Provide the [X, Y] coordinate of the cell's center where the given text is located.  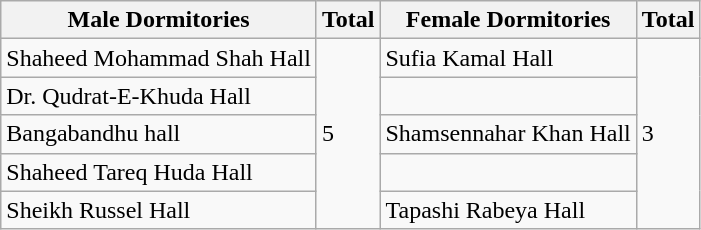
5 [348, 134]
Female Dormitories [508, 20]
3 [668, 134]
Dr. Qudrat-E-Khuda Hall [159, 96]
Shaheed Tareq Huda Hall [159, 172]
Shaheed Mohammad Shah Hall [159, 58]
Shamsennahar Khan Hall [508, 134]
Bangabandhu hall [159, 134]
Male Dormitories [159, 20]
Sheikh Russel Hall [159, 210]
Sufia Kamal Hall [508, 58]
Tapashi Rabeya Hall [508, 210]
